Find where the given text appears and provide that cell's center as (X, Y) coordinate. 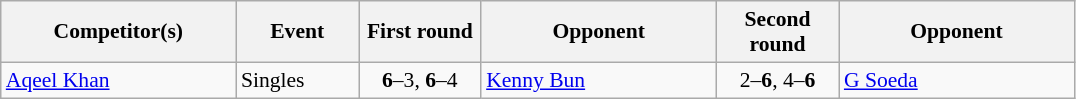
G Soeda (956, 80)
Event (298, 32)
6–3, 6–4 (420, 80)
2–6, 4–6 (778, 80)
Competitor(s) (118, 32)
Second round (778, 32)
Singles (298, 80)
Kenny Bun (598, 80)
Aqeel Khan (118, 80)
First round (420, 32)
